Find where the given text appears and provide that cell's center as (X, Y) coordinate. 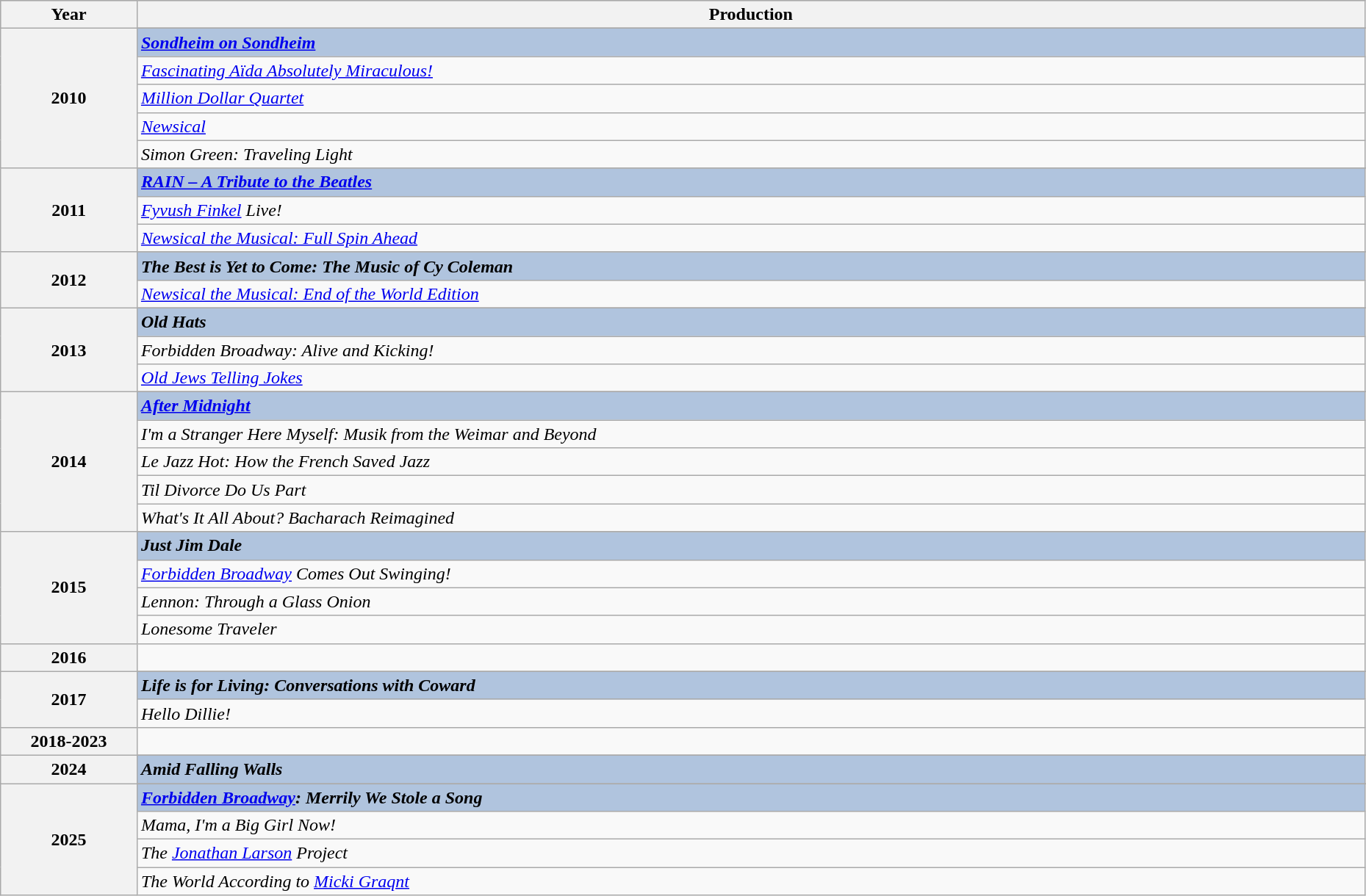
2016 (69, 657)
What's It All About? Bacharach Reimagined (751, 518)
The Best is Yet to Come: The Music of Cy Coleman (751, 266)
Newsical the Musical: End of the World Edition (751, 294)
Fascinating Aïda Absolutely Miraculous! (751, 71)
Newsical the Musical: Full Spin Ahead (751, 238)
2015 (69, 588)
2018-2023 (69, 741)
Mama, I'm a Big Girl Now! (751, 825)
2014 (69, 462)
Old Hats (751, 322)
Forbidden Broadway: Merrily We Stole a Song (751, 797)
Simon Green: Traveling Light (751, 154)
RAIN – A Tribute to the Beatles (751, 182)
2024 (69, 769)
Newsical (751, 126)
2025 (69, 839)
2011 (69, 210)
The Jonathan Larson Project (751, 853)
2017 (69, 699)
Hello Dillie! (751, 713)
Life is for Living: Conversations with Coward (751, 685)
Lennon: Through a Glass Onion (751, 601)
Lonesome Traveler (751, 629)
2013 (69, 350)
Production (751, 15)
Million Dollar Quartet (751, 98)
Amid Falling Walls (751, 769)
Til Divorce Do Us Part (751, 490)
Forbidden Broadway Comes Out Swinging! (751, 574)
Year (69, 15)
Le Jazz Hot: How the French Saved Jazz (751, 462)
2010 (69, 98)
Forbidden Broadway: Alive and Kicking! (751, 350)
After Midnight (751, 406)
2012 (69, 280)
Sondheim on Sondheim (751, 43)
I'm a Stranger Here Myself: Musik from the Weimar and Beyond (751, 434)
Just Jim Dale (751, 546)
Old Jews Telling Jokes (751, 378)
The World According to Micki Graqnt (751, 881)
Fyvush Finkel Live! (751, 210)
